Find where the given text appears and provide that cell's center as (x, y) coordinate. 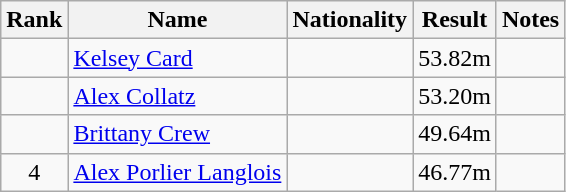
Result (455, 20)
Brittany Crew (178, 134)
Kelsey Card (178, 58)
4 (34, 172)
Notes (530, 20)
Alex Porlier Langlois (178, 172)
49.64m (455, 134)
Name (178, 20)
Alex Collatz (178, 96)
Rank (34, 20)
Nationality (350, 20)
46.77m (455, 172)
53.82m (455, 58)
53.20m (455, 96)
